Determine the (X, Y) coordinate at the center of the cell enclosing the given text.  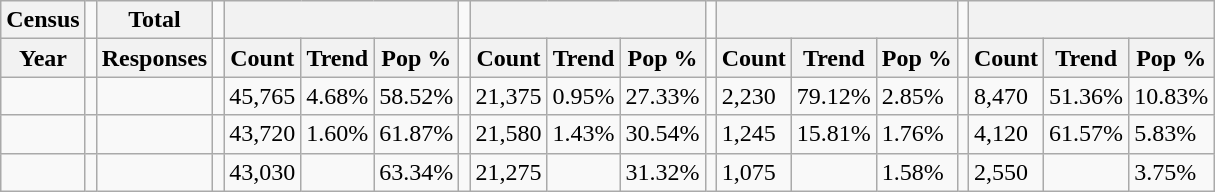
2,550 (1006, 172)
10.83% (1172, 96)
1,075 (754, 172)
Census (43, 20)
2,230 (754, 96)
27.33% (662, 96)
Year (43, 58)
61.57% (1086, 134)
30.54% (662, 134)
Responses (154, 58)
2.85% (916, 96)
5.83% (1172, 134)
15.81% (834, 134)
63.34% (416, 172)
1.76% (916, 134)
1,245 (754, 134)
43,720 (262, 134)
58.52% (416, 96)
1.60% (338, 134)
61.87% (416, 134)
43,030 (262, 172)
51.36% (1086, 96)
Total (154, 20)
21,275 (508, 172)
79.12% (834, 96)
45,765 (262, 96)
4,120 (1006, 134)
0.95% (584, 96)
3.75% (1172, 172)
21,375 (508, 96)
21,580 (508, 134)
4.68% (338, 96)
1.43% (584, 134)
1.58% (916, 172)
8,470 (1006, 96)
31.32% (662, 172)
